Extract the [x, y] coordinate from the center of the cell holding the provided text.  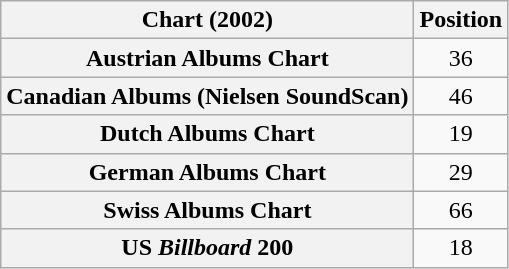
Position [461, 20]
Canadian Albums (Nielsen SoundScan) [208, 96]
German Albums Chart [208, 172]
Swiss Albums Chart [208, 210]
US Billboard 200 [208, 248]
29 [461, 172]
Chart (2002) [208, 20]
66 [461, 210]
18 [461, 248]
46 [461, 96]
Austrian Albums Chart [208, 58]
19 [461, 134]
Dutch Albums Chart [208, 134]
36 [461, 58]
